Provide the (X, Y) coordinate of the cell's center where the given text is located.  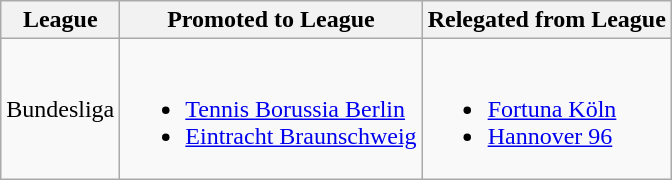
Tennis Borussia BerlinEintracht Braunschweig (271, 109)
League (60, 20)
Promoted to League (271, 20)
Relegated from League (546, 20)
Bundesliga (60, 109)
Fortuna KölnHannover 96 (546, 109)
